Scan for the cell matching the given text and deliver its [X, Y] coordinate at center. 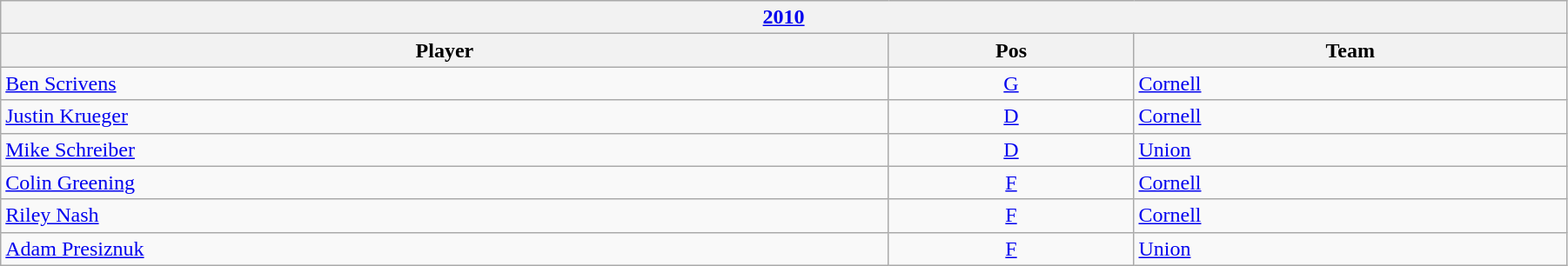
Mike Schreiber [445, 150]
Pos [1011, 50]
Justin Krueger [445, 116]
Ben Scrivens [445, 83]
Player [445, 50]
Team [1350, 50]
Colin Greening [445, 183]
Riley Nash [445, 216]
2010 [784, 17]
Adam Presiznuk [445, 249]
G [1011, 83]
